Find where the given text appears and provide that cell's center as [x, y] coordinate. 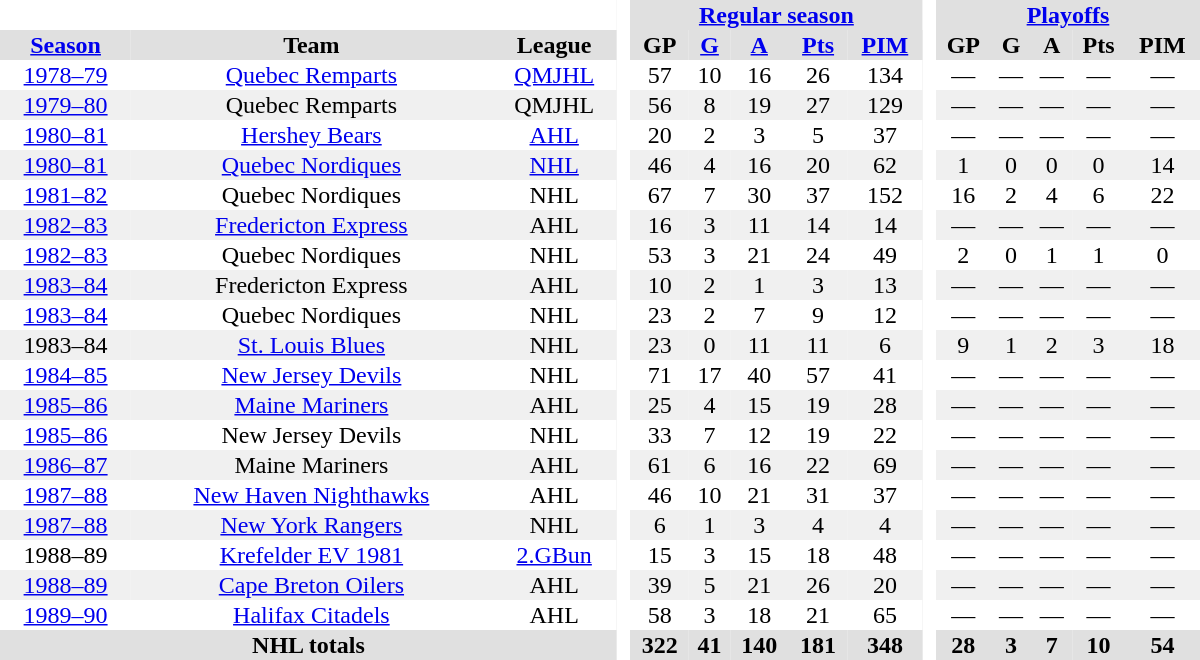
65 [884, 615]
39 [660, 585]
181 [818, 645]
Season [66, 45]
56 [660, 105]
348 [884, 645]
30 [760, 195]
8 [710, 105]
33 [660, 435]
1981–82 [66, 195]
129 [884, 105]
61 [660, 465]
1979–80 [66, 105]
54 [1162, 645]
152 [884, 195]
New York Rangers [311, 525]
Team [311, 45]
Krefelder EV 1981 [311, 555]
24 [818, 255]
NHL totals [308, 645]
Playoffs [1068, 15]
New Haven Nighthawks [311, 495]
48 [884, 555]
Cape Breton Oilers [311, 585]
1984–85 [66, 375]
67 [660, 195]
134 [884, 75]
40 [760, 375]
Halifax Citadels [311, 615]
League [554, 45]
Regular season [776, 15]
69 [884, 465]
140 [760, 645]
58 [660, 615]
Hershey Bears [311, 135]
322 [660, 645]
1978–79 [66, 75]
71 [660, 375]
62 [884, 165]
2.GBun [554, 555]
27 [818, 105]
25 [660, 405]
13 [884, 285]
17 [710, 375]
53 [660, 255]
1986–87 [66, 465]
St. Louis Blues [311, 345]
31 [818, 495]
49 [884, 255]
1989–90 [66, 615]
